Locate the cell with the specified text and output its (X, Y) center coordinate. 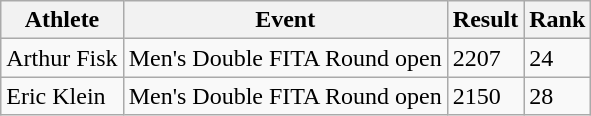
Event (285, 20)
2207 (485, 58)
24 (558, 58)
Rank (558, 20)
28 (558, 96)
Athlete (62, 20)
Eric Klein (62, 96)
2150 (485, 96)
Result (485, 20)
Arthur Fisk (62, 58)
